Detect which cell encompasses the target text, then output its (x, y) center coordinate. 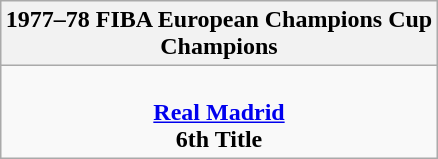
1977–78 FIBA European Champions CupChampions (218, 34)
Real Madrid 6th Title (218, 112)
